Capture the cell that displays the provided text and extract its [X, Y] central coordinate. 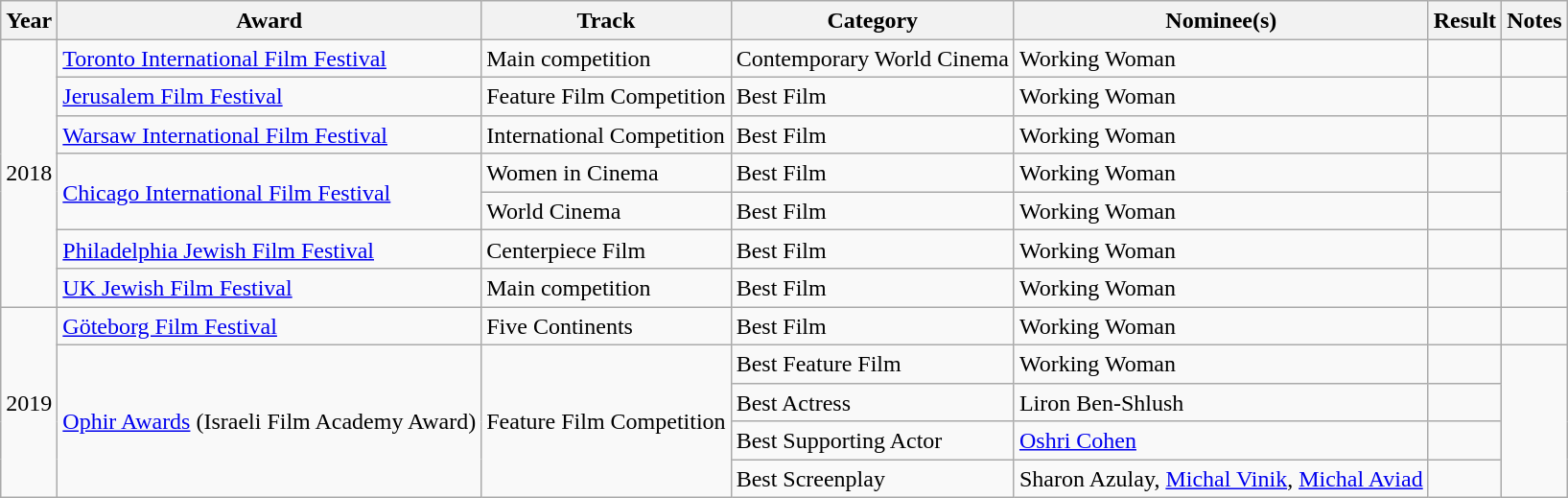
Philadelphia Jewish Film Festival [269, 249]
Notes [1534, 20]
Nominee(s) [1221, 20]
Warsaw International Film Festival [269, 134]
Five Continents [606, 326]
Best Supporting Actor [873, 440]
Oshri Cohen [1221, 440]
Result [1464, 20]
International Competition [606, 134]
Jerusalem Film Festival [269, 96]
World Cinema [606, 211]
2019 [29, 403]
Chicago International Film Festival [269, 192]
Ophir Awards (Israeli Film Academy Award) [269, 420]
Women in Cinema [606, 173]
Toronto International Film Festival [269, 59]
Centerpiece Film [606, 249]
Best Screenplay [873, 479]
Best Feature Film [873, 364]
Track [606, 20]
Liron Ben-Shlush [1221, 402]
UK Jewish Film Festival [269, 288]
Award [269, 20]
Sharon Azulay, Michal Vinik, Michal Aviad [1221, 479]
Göteborg Film Festival [269, 326]
Contemporary World Cinema [873, 59]
2018 [29, 173]
Year [29, 20]
Best Actress [873, 402]
Category [873, 20]
